Locate the cell with the specified text and output its [x, y] center coordinate. 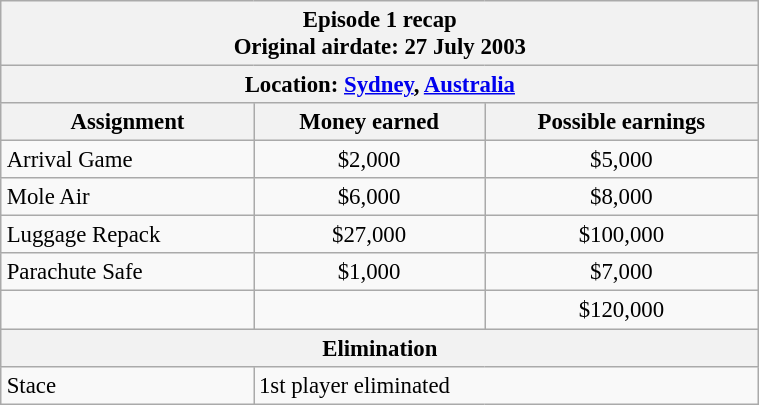
Location: Sydney, Australia [380, 84]
$1,000 [370, 272]
Parachute Safe [127, 272]
$120,000 [621, 310]
Elimination [380, 347]
$27,000 [370, 235]
$7,000 [621, 272]
Episode 1 recapOriginal airdate: 27 July 2003 [380, 34]
$2,000 [370, 160]
$100,000 [621, 235]
$6,000 [370, 197]
1st player eliminated [506, 385]
Assignment [127, 122]
Arrival Game [127, 160]
$8,000 [621, 197]
Possible earnings [621, 122]
$5,000 [621, 160]
Money earned [370, 122]
Luggage Repack [127, 235]
Stace [127, 385]
Mole Air [127, 197]
